Return [x, y] of the center of cell containing provided text 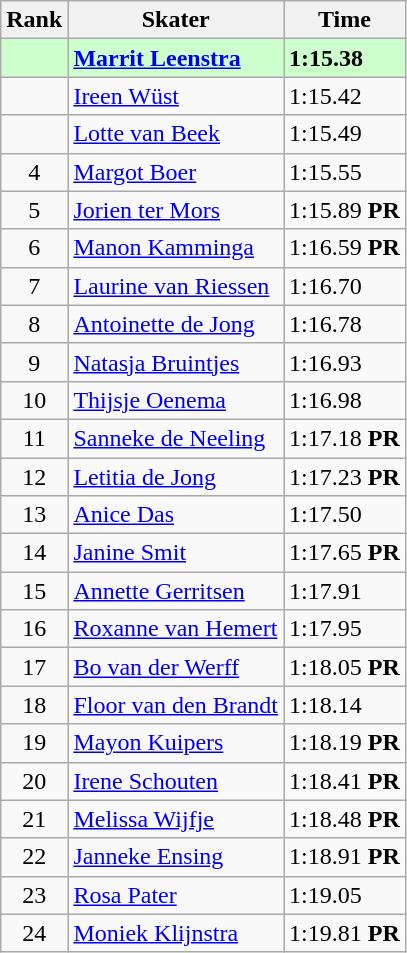
1:15.42 [345, 96]
1:17.95 [345, 629]
12 [34, 477]
1:19.81 PR [345, 933]
Irene Schouten [176, 781]
Ireen Wüst [176, 96]
Skater [176, 20]
Roxanne van Hemert [176, 629]
1:16.70 [345, 286]
Thijsje Oenema [176, 400]
13 [34, 515]
16 [34, 629]
1:17.18 PR [345, 438]
5 [34, 210]
1:15.38 [345, 58]
Lotte van Beek [176, 134]
1:16.98 [345, 400]
Margot Boer [176, 172]
Letitia de Jong [176, 477]
14 [34, 553]
23 [34, 895]
Annette Gerritsen [176, 591]
1:17.65 PR [345, 553]
1:17.50 [345, 515]
1:15.55 [345, 172]
1:18.48 PR [345, 819]
Sanneke de Neeling [176, 438]
11 [34, 438]
1:19.05 [345, 895]
10 [34, 400]
18 [34, 705]
1:18.05 PR [345, 667]
22 [34, 857]
1:15.89 PR [345, 210]
Jorien ter Mors [176, 210]
Rosa Pater [176, 895]
Floor van den Brandt [176, 705]
1:18.19 PR [345, 743]
9 [34, 362]
17 [34, 667]
Antoinette de Jong [176, 324]
4 [34, 172]
Natasja Bruintjes [176, 362]
20 [34, 781]
Janine Smit [176, 553]
Rank [34, 20]
7 [34, 286]
21 [34, 819]
8 [34, 324]
Laurine van Riessen [176, 286]
Manon Kamminga [176, 248]
Melissa Wijfje [176, 819]
Marrit Leenstra [176, 58]
1:18.14 [345, 705]
1:18.91 PR [345, 857]
15 [34, 591]
1:17.91 [345, 591]
1:16.78 [345, 324]
6 [34, 248]
1:16.59 PR [345, 248]
Time [345, 20]
1:15.49 [345, 134]
Mayon Kuipers [176, 743]
1:18.41 PR [345, 781]
24 [34, 933]
Janneke Ensing [176, 857]
Moniek Klijnstra [176, 933]
Anice Das [176, 515]
Bo van der Werff [176, 667]
1:16.93 [345, 362]
1:17.23 PR [345, 477]
19 [34, 743]
